Detect which cell encompasses the target text, then output its (X, Y) center coordinate. 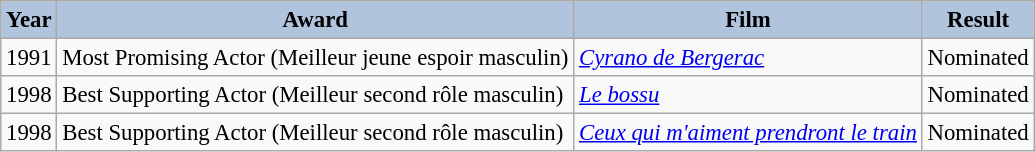
Cyrano de Bergerac (748, 58)
1991 (29, 58)
Le bossu (748, 95)
Ceux qui m'aiment prendront le train (748, 133)
Year (29, 20)
Most Promising Actor (Meilleur jeune espoir masculin) (316, 58)
Award (316, 20)
Result (978, 20)
Film (748, 20)
